For the text-containing cell, return its midpoint in (X, Y) coordinate format. 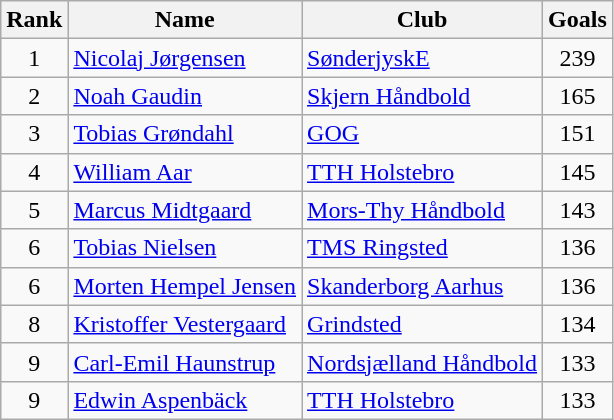
Goals (578, 20)
Mors-Thy Håndbold (422, 210)
Rank (34, 20)
8 (34, 324)
5 (34, 210)
Kristoffer Vestergaard (185, 324)
William Aar (185, 172)
4 (34, 172)
239 (578, 58)
Carl-Emil Haunstrup (185, 362)
3 (34, 134)
Nicolaj Jørgensen (185, 58)
134 (578, 324)
Tobias Nielsen (185, 248)
Noah Gaudin (185, 96)
Morten Hempel Jensen (185, 286)
SønderjyskE (422, 58)
165 (578, 96)
143 (578, 210)
1 (34, 58)
Tobias Grøndahl (185, 134)
Edwin Aspenbäck (185, 400)
Club (422, 20)
2 (34, 96)
Name (185, 20)
Marcus Midtgaard (185, 210)
Nordsjælland Håndbold (422, 362)
145 (578, 172)
GOG (422, 134)
Skjern Håndbold (422, 96)
Skanderborg Aarhus (422, 286)
Grindsted (422, 324)
151 (578, 134)
TMS Ringsted (422, 248)
